Return the [X, Y] coordinate for the center point of the cell that contains the specified text.  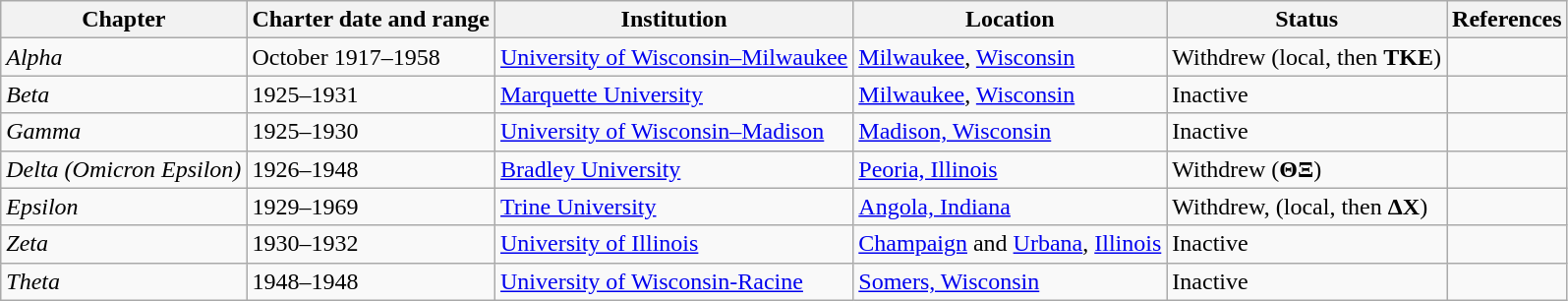
Trine University [674, 207]
Gamma [124, 132]
Withdrew (ΘΞ) [1307, 169]
Angola, Indiana [1011, 207]
1929–1969 [372, 207]
October 1917–1958 [372, 57]
Bradley University [674, 169]
1948–1948 [372, 281]
Zeta [124, 244]
Somers, Wisconsin [1011, 281]
Madison, Wisconsin [1011, 132]
Status [1307, 20]
Chapter [124, 20]
Champaign and Urbana, Illinois [1011, 244]
Institution [674, 20]
Beta [124, 94]
Withdrew, (local, then ΔΧ) [1307, 207]
1930–1932 [372, 244]
References [1508, 20]
1925–1930 [372, 132]
University of Wisconsin–Madison [674, 132]
University of Wisconsin-Racine [674, 281]
Marquette University [674, 94]
Location [1011, 20]
Theta [124, 281]
Alpha [124, 57]
1925–1931 [372, 94]
Delta (Omicron Epsilon) [124, 169]
Withdrew (local, then ΤΚΕ) [1307, 57]
University of Wisconsin–Milwaukee [674, 57]
Charter date and range [372, 20]
Peoria, Illinois [1011, 169]
Epsilon [124, 207]
University of Illinois [674, 244]
1926–1948 [372, 169]
